Identify which cell holds the provided text, then report its (X, Y) central coordinate. 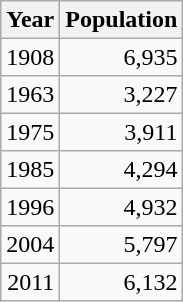
Year (30, 20)
3,911 (122, 132)
Population (122, 20)
2004 (30, 244)
1963 (30, 94)
1985 (30, 170)
3,227 (122, 94)
1996 (30, 206)
6,132 (122, 282)
1975 (30, 132)
5,797 (122, 244)
2011 (30, 282)
6,935 (122, 56)
4,932 (122, 206)
4,294 (122, 170)
1908 (30, 56)
